Search for the cell housing the specified text and yield its [x, y] center coordinate. 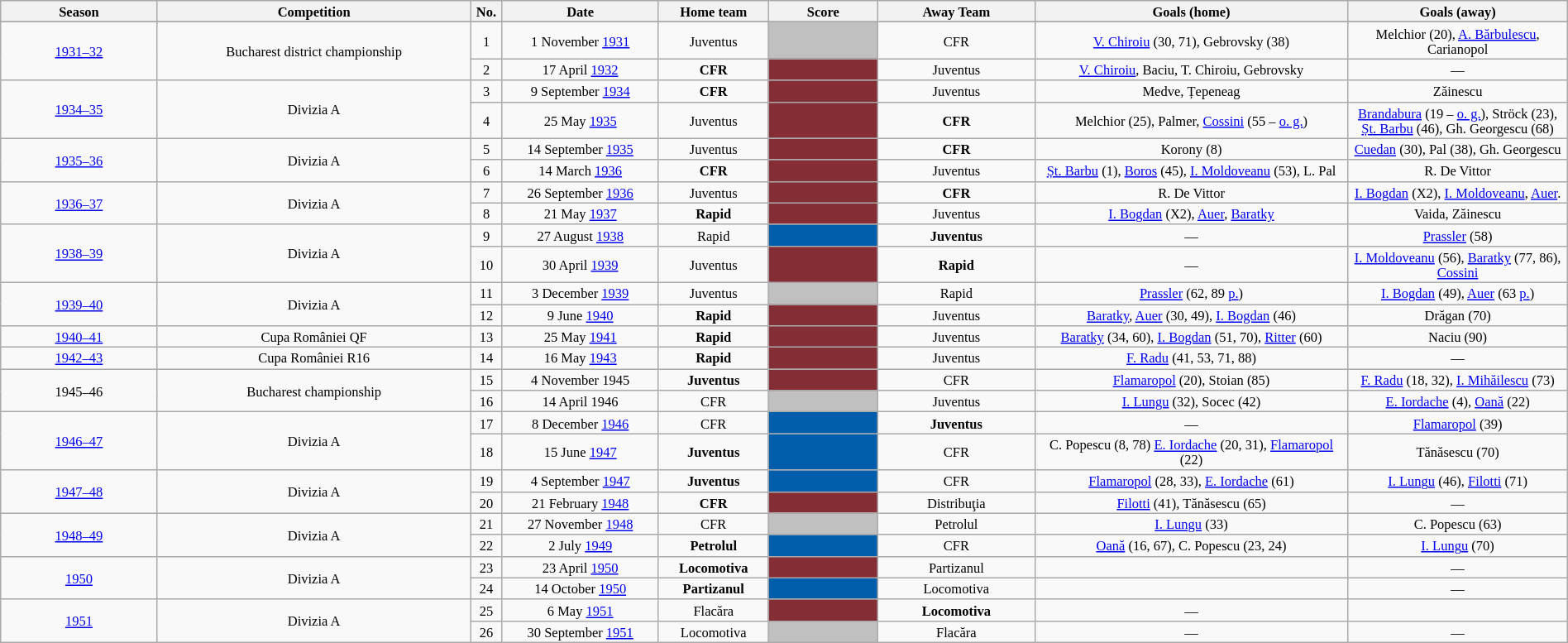
E. Iordache (4), Oană (22) [1457, 401]
23 [486, 567]
I. Lungu (46), Filotti (71) [1457, 481]
4 September 1947 [581, 481]
I. Bogdan (X2), I. Moldoveanu, Auer. [1457, 192]
Baratky, Auer (30, 49), I. Bogdan (46) [1191, 315]
No. [486, 12]
5 [486, 149]
1942–43 [79, 358]
Vaida, Zăinescu [1457, 214]
1934–35 [79, 109]
24 [486, 588]
Brandabura (19 – o. g.), Ströck (23), Șt. Barbu (46), Gh. Georgescu (68) [1457, 120]
1945–46 [79, 391]
23 April 1950 [581, 567]
F. Radu (18, 32), I. Mihăilescu (73) [1457, 380]
16 [486, 401]
3 December 1939 [581, 293]
F. Radu (41, 53, 71, 88) [1191, 358]
V. Chiroiu, Baciu, T. Chiroiu, Gebrovsky [1191, 70]
Drăgan (70) [1457, 315]
30 April 1939 [581, 264]
8 December 1946 [581, 423]
I. Lungu (32), Socec (42) [1191, 401]
1940–41 [79, 337]
14 September 1935 [581, 149]
15 [486, 380]
19 [486, 481]
9 September 1934 [581, 91]
25 [486, 610]
14 [486, 358]
6 [486, 170]
Cupa României R16 [314, 358]
2 July 1949 [581, 545]
Cupa României QF [314, 337]
12 [486, 315]
Away Team [956, 12]
22 [486, 545]
I. Lungu (70) [1457, 545]
1951 [79, 621]
10 [486, 264]
C. Popescu (8, 78) E. Iordache (20, 31), Flamaropol (22) [1191, 452]
Zăinescu [1457, 91]
I. Bogdan (49), Auer (63 p.) [1457, 293]
1935–36 [79, 160]
18 [486, 452]
Flamaropol (20), Stoian (85) [1191, 380]
1946–47 [79, 441]
20 [486, 502]
21 February 1948 [581, 502]
1931–32 [79, 51]
Prassler (62, 89 p.) [1191, 293]
26 September 1936 [581, 192]
21 [486, 524]
Goals (home) [1191, 12]
2 [486, 70]
14 March 1936 [581, 170]
Melchior (25), Palmer, Cossini (55 – o. g.) [1191, 120]
25 May 1941 [581, 337]
Șt. Barbu (1), Boros (45), I. Moldoveanu (53), L. Pal [1191, 170]
14 October 1950 [581, 588]
1950 [79, 578]
Oană (16, 67), C. Popescu (23, 24) [1191, 545]
V. Chiroiu (30, 71), Gebrovsky (38) [1191, 41]
16 May 1943 [581, 358]
Korony (8) [1191, 149]
25 May 1935 [581, 120]
17 April 1932 [581, 70]
6 May 1951 [581, 610]
Competition [314, 12]
Bucharest district championship [314, 51]
Melchior (20), A. Bărbulescu, Carianopol [1457, 41]
Date [581, 12]
27 November 1948 [581, 524]
7 [486, 192]
1938–39 [79, 253]
C. Popescu (63) [1457, 524]
Home team [713, 12]
13 [486, 337]
1948–49 [79, 535]
Score [824, 12]
Prassler (58) [1457, 235]
I. Lungu (33) [1191, 524]
9 [486, 235]
Goals (away) [1457, 12]
1947–48 [79, 492]
11 [486, 293]
1939–40 [79, 304]
1 [486, 41]
27 August 1938 [581, 235]
14 April 1946 [581, 401]
Cuedan (30), Pal (38), Gh. Georgescu [1457, 149]
4 November 1945 [581, 380]
Flamaropol (39) [1457, 423]
Flamaropol (28, 33), E. Iordache (61) [1191, 481]
Bucharest championship [314, 391]
Naciu (90) [1457, 337]
9 June 1940 [581, 315]
Baratky (34, 60), I. Bogdan (51, 70), Ritter (60) [1191, 337]
Filotti (41), Tănăsescu (65) [1191, 502]
Season [79, 12]
I. Moldoveanu (56), Baratky (77, 86), Cossini [1457, 264]
21 May 1937 [581, 214]
Medve, Țepeneag [1191, 91]
3 [486, 91]
30 September 1951 [581, 631]
Distribuţia [956, 502]
26 [486, 631]
17 [486, 423]
I. Bogdan (X2), Auer, Baratky [1191, 214]
Tănăsescu (70) [1457, 452]
15 June 1947 [581, 452]
1936–37 [79, 203]
1 November 1931 [581, 41]
8 [486, 214]
4 [486, 120]
